Determine the (x, y) coordinate at the center of the cell enclosing the given text.  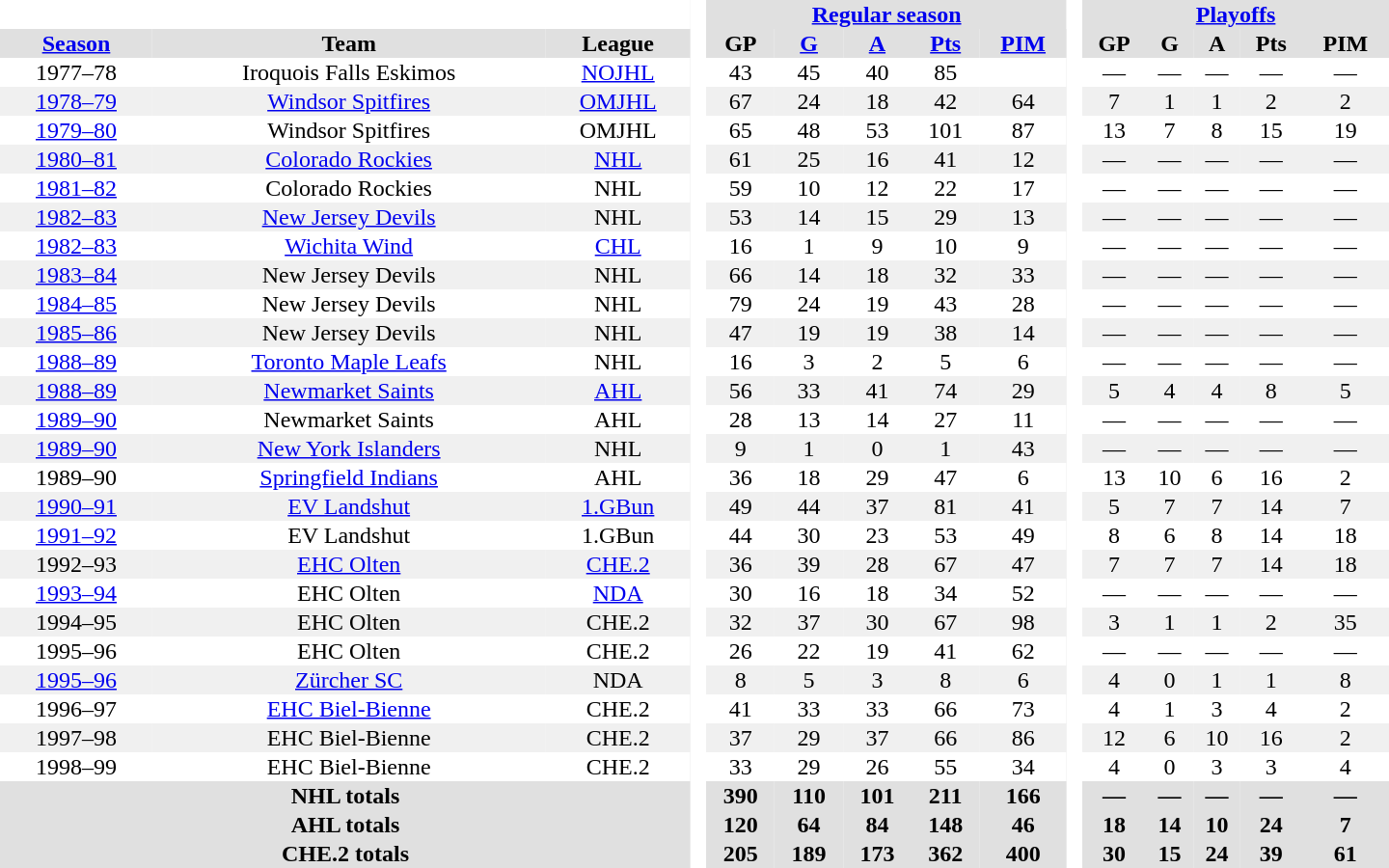
38 (945, 333)
98 (1023, 622)
1992–93 (76, 564)
27 (945, 420)
55 (945, 767)
205 (741, 854)
1977–78 (76, 72)
59 (741, 188)
Wichita Wind (349, 246)
173 (878, 854)
AHL totals (345, 825)
Iroquois Falls Eskimos (349, 72)
Regular season (885, 14)
Team (349, 43)
84 (878, 825)
65 (741, 130)
1981–82 (76, 188)
73 (1023, 709)
1990–91 (76, 506)
23 (878, 535)
League (617, 43)
1993–94 (76, 593)
1979–80 (76, 130)
1998–99 (76, 767)
1996–97 (76, 709)
1997–98 (76, 738)
110 (808, 796)
CHE.2 totals (345, 854)
New York Islanders (349, 448)
74 (945, 391)
1984–85 (76, 304)
35 (1346, 622)
Toronto Maple Leafs (349, 362)
56 (741, 391)
81 (945, 506)
1985–86 (76, 333)
400 (1023, 854)
62 (1023, 651)
52 (1023, 593)
79 (741, 304)
189 (808, 854)
1991–92 (76, 535)
1983–84 (76, 275)
Playoffs (1236, 14)
85 (945, 72)
40 (878, 72)
Season (76, 43)
390 (741, 796)
NHL totals (345, 796)
NOJHL (617, 72)
86 (1023, 738)
1980–81 (76, 159)
CHL (617, 246)
45 (808, 72)
1994–95 (76, 622)
166 (1023, 796)
120 (741, 825)
46 (1023, 825)
211 (945, 796)
148 (945, 825)
17 (1023, 188)
11 (1023, 420)
Zürcher SC (349, 680)
25 (808, 159)
48 (808, 130)
362 (945, 854)
1978–79 (76, 101)
42 (945, 101)
Springfield Indians (349, 477)
87 (1023, 130)
